Return (X, Y) of the center of cell containing provided text 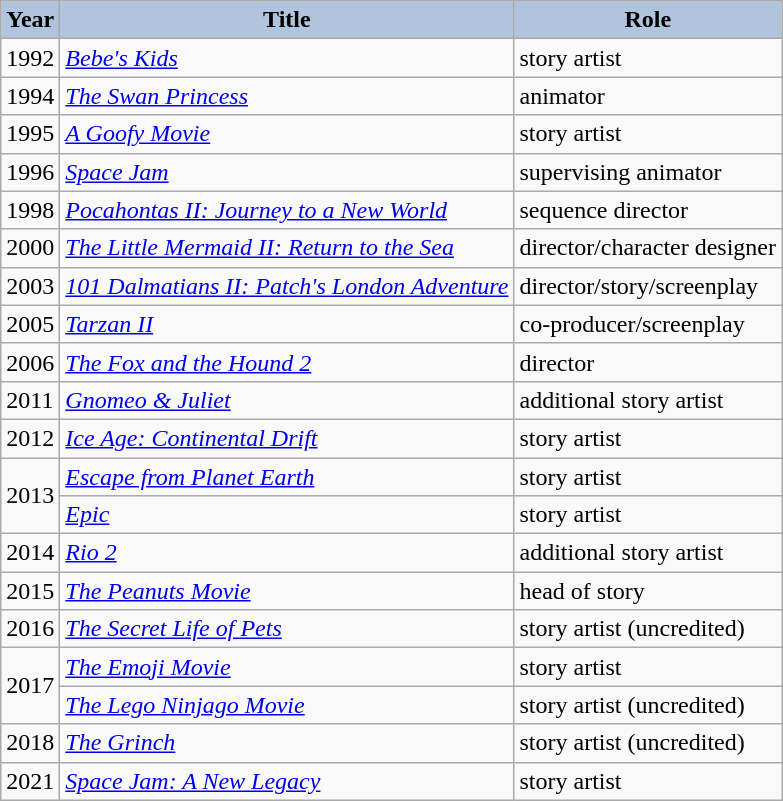
Tarzan II (287, 324)
2014 (30, 553)
The Secret Life of Pets (287, 629)
The Lego Ninjago Movie (287, 705)
The Peanuts Movie (287, 591)
2005 (30, 324)
director/character designer (648, 248)
1996 (30, 172)
101 Dalmatians II: Patch's London Adventure (287, 286)
Epic (287, 515)
Escape from Planet Earth (287, 477)
Year (30, 20)
director/story/screenplay (648, 286)
1995 (30, 134)
2006 (30, 362)
2018 (30, 743)
supervising animator (648, 172)
2012 (30, 438)
Rio 2 (287, 553)
The Swan Princess (287, 96)
2016 (30, 629)
director (648, 362)
Title (287, 20)
A Goofy Movie (287, 134)
co-producer/screenplay (648, 324)
The Little Mermaid II: Return to the Sea (287, 248)
2021 (30, 781)
sequence director (648, 210)
Space Jam: A New Legacy (287, 781)
Role (648, 20)
2017 (30, 686)
2011 (30, 400)
Space Jam (287, 172)
2013 (30, 496)
1994 (30, 96)
head of story (648, 591)
The Emoji Movie (287, 667)
2015 (30, 591)
1992 (30, 58)
Bebe's Kids (287, 58)
Ice Age: Continental Drift (287, 438)
2000 (30, 248)
2003 (30, 286)
Pocahontas II: Journey to a New World (287, 210)
The Fox and the Hound 2 (287, 362)
1998 (30, 210)
Gnomeo & Juliet (287, 400)
The Grinch (287, 743)
animator (648, 96)
